Output the [x, y] coordinate of the center of the cell containing the given text.  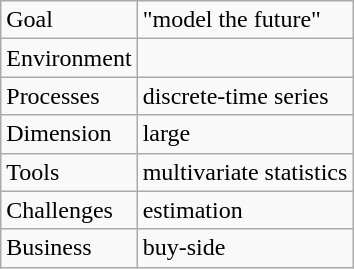
Dimension [69, 134]
discrete-time series [245, 96]
"model the future" [245, 20]
buy-side [245, 248]
estimation [245, 210]
Tools [69, 172]
large [245, 134]
Environment [69, 58]
Processes [69, 96]
Challenges [69, 210]
multivariate statistics [245, 172]
Business [69, 248]
Goal [69, 20]
